Extract the [x, y] coordinate from the center of the cell holding the provided text.  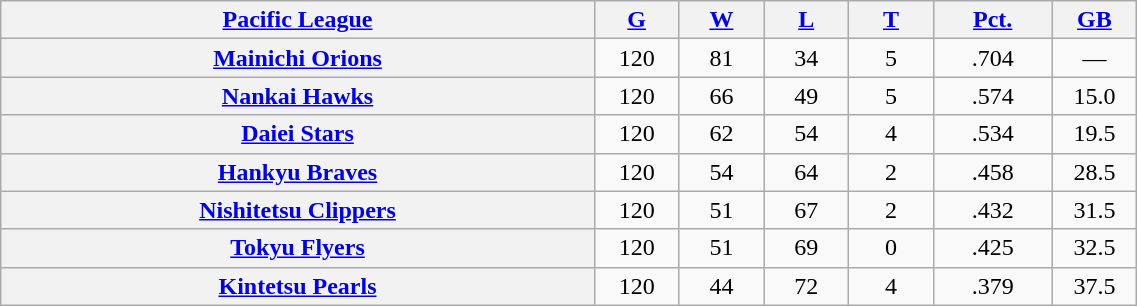
.425 [992, 248]
44 [722, 286]
15.0 [1094, 96]
64 [806, 172]
72 [806, 286]
Pct. [992, 20]
37.5 [1094, 286]
Daiei Stars [298, 134]
— [1094, 58]
Hankyu Braves [298, 172]
34 [806, 58]
.432 [992, 210]
0 [892, 248]
L [806, 20]
W [722, 20]
69 [806, 248]
Mainichi Orions [298, 58]
32.5 [1094, 248]
.458 [992, 172]
.704 [992, 58]
19.5 [1094, 134]
28.5 [1094, 172]
Tokyu Flyers [298, 248]
67 [806, 210]
T [892, 20]
81 [722, 58]
.574 [992, 96]
62 [722, 134]
Kintetsu Pearls [298, 286]
31.5 [1094, 210]
.379 [992, 286]
Nishitetsu Clippers [298, 210]
G [636, 20]
.534 [992, 134]
Nankai Hawks [298, 96]
66 [722, 96]
GB [1094, 20]
49 [806, 96]
Pacific League [298, 20]
